Find where the given text appears and provide that cell's center as (X, Y) coordinate. 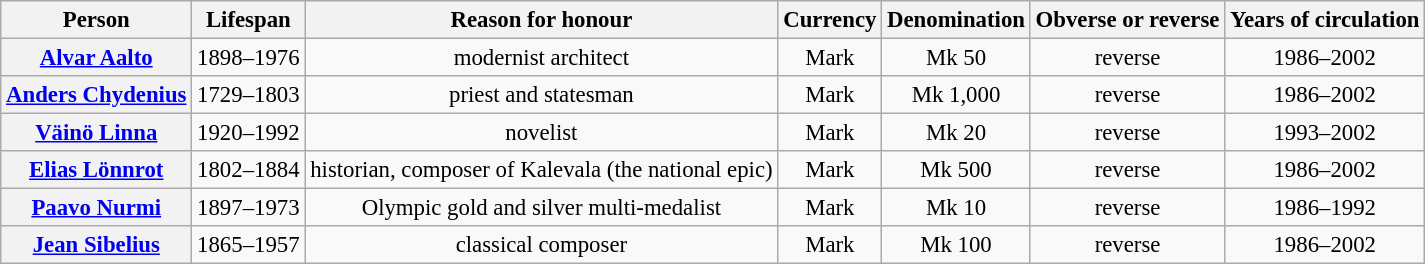
1986–1992 (1325, 208)
Denomination (956, 20)
Paavo Nurmi (96, 208)
1802–1884 (248, 170)
Jean Sibelius (96, 245)
Obverse or reverse (1127, 20)
1897–1973 (248, 208)
1920–1992 (248, 133)
1729–1803 (248, 95)
Väinö Linna (96, 133)
classical composer (542, 245)
Mk 50 (956, 58)
1865–1957 (248, 245)
Years of circulation (1325, 20)
Mk 1,000 (956, 95)
Elias Lönnrot (96, 170)
novelist (542, 133)
Mk 20 (956, 133)
Person (96, 20)
1993–2002 (1325, 133)
Lifespan (248, 20)
priest and statesman (542, 95)
Olympic gold and silver multi-medalist (542, 208)
Mk 500 (956, 170)
historian, composer of Kalevala (the national epic) (542, 170)
Alvar Aalto (96, 58)
Currency (830, 20)
Anders Chydenius (96, 95)
Mk 100 (956, 245)
Reason for honour (542, 20)
1898–1976 (248, 58)
Mk 10 (956, 208)
modernist architect (542, 58)
